Identify which cell holds the provided text, then report its (X, Y) central coordinate. 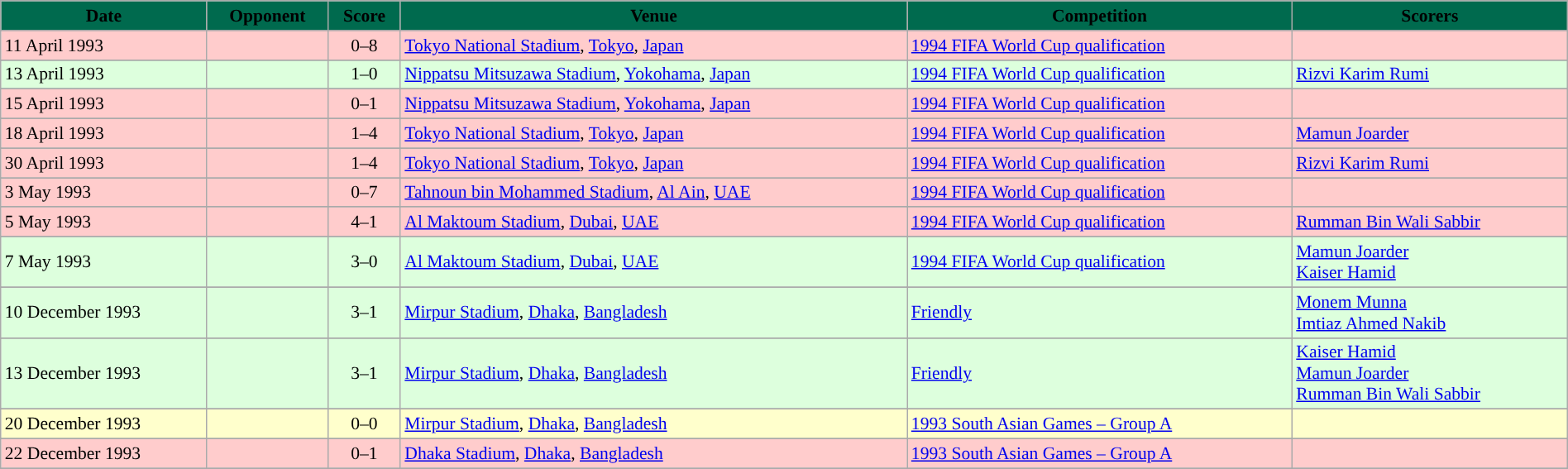
13 December 1993 (104, 374)
Dhaka Stadium, Dhaka, Bangladesh (653, 454)
10 December 1993 (104, 313)
0–8 (365, 45)
Score (365, 16)
4–1 (365, 223)
Opponent (268, 16)
0–7 (365, 193)
5 May 1993 (104, 223)
Monem Munna Imtiaz Ahmed Nakib (1429, 313)
18 April 1993 (104, 134)
Mamun Joarder Kaiser Hamid (1429, 261)
Competition (1100, 16)
30 April 1993 (104, 163)
13 April 1993 (104, 74)
11 April 1993 (104, 45)
1–0 (365, 74)
22 December 1993 (104, 454)
Tahnoun bin Mohammed Stadium, Al Ain, UAE (653, 193)
Rumman Bin Wali Sabbir (1429, 223)
3 May 1993 (104, 193)
7 May 1993 (104, 261)
Mamun Joarder (1429, 134)
3–0 (365, 261)
15 April 1993 (104, 104)
Date (104, 16)
0–0 (365, 424)
20 December 1993 (104, 424)
Kaiser Hamid Mamun Joarder Rumman Bin Wali Sabbir (1429, 374)
Venue (653, 16)
Scorers (1429, 16)
